Return (x, y) of the center of cell containing provided text 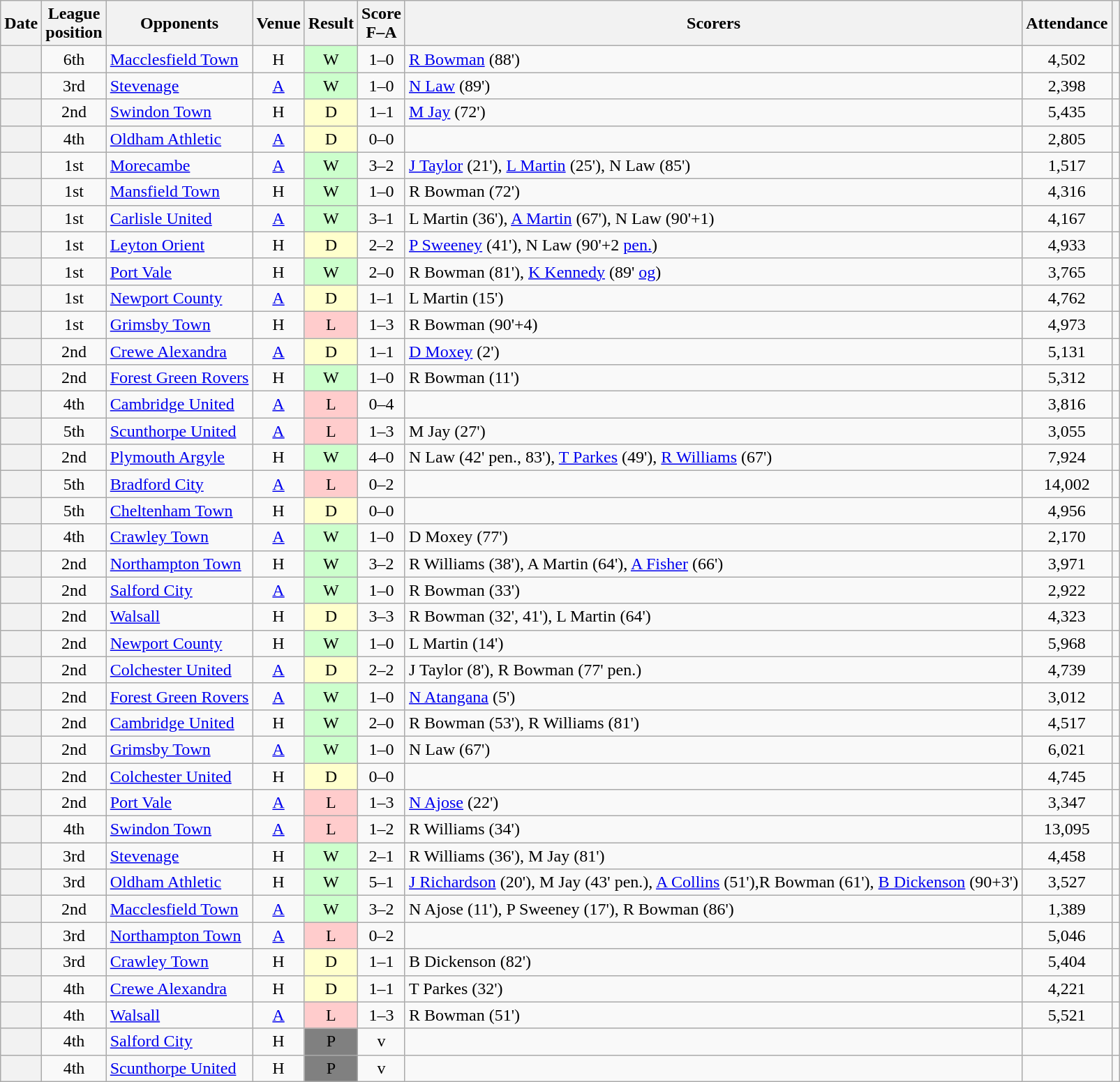
2,398 (1067, 86)
N Ajose (22') (713, 803)
5,521 (1067, 1015)
Cheltenham Town (179, 511)
3,765 (1067, 271)
14,002 (1067, 484)
Morecambe (179, 165)
R Bowman (53'), R Williams (81') (713, 723)
D Moxey (2') (713, 351)
1,517 (1067, 165)
5–1 (382, 882)
Leagueposition (74, 24)
R Bowman (88') (713, 59)
4,502 (1067, 59)
R Williams (38'), A Martin (64'), A Fisher (66') (713, 564)
4,739 (1067, 670)
L Martin (14') (713, 643)
3–1 (382, 218)
R Bowman (72') (713, 192)
5,435 (1067, 112)
L Martin (36'), A Martin (67'), N Law (90'+1) (713, 218)
1,389 (1067, 909)
Attendance (1067, 24)
M Jay (72') (713, 112)
Mansfield Town (179, 192)
2,805 (1067, 139)
3,055 (1067, 431)
Venue (278, 24)
5,404 (1067, 962)
3,971 (1067, 564)
5,312 (1067, 378)
5,046 (1067, 936)
4,933 (1067, 245)
N Atangana (5') (713, 696)
4,762 (1067, 298)
P Sweeney (41'), N Law (90'+2 pen.) (713, 245)
2,922 (1067, 590)
R Bowman (33') (713, 590)
Date (21, 24)
6th (74, 59)
D Moxey (77') (713, 537)
4,458 (1067, 856)
T Parkes (32') (713, 989)
Leyton Orient (179, 245)
0–4 (382, 405)
4,167 (1067, 218)
7,924 (1067, 458)
3,347 (1067, 803)
Opponents (179, 24)
4,517 (1067, 723)
Scorers (713, 24)
R Williams (34') (713, 829)
J Taylor (8'), R Bowman (77' pen.) (713, 670)
4,745 (1067, 776)
3,816 (1067, 405)
4,316 (1067, 192)
2–1 (382, 856)
4,956 (1067, 511)
3,527 (1067, 882)
J Taylor (21'), L Martin (25'), N Law (85') (713, 165)
R Bowman (11') (713, 378)
4,221 (1067, 989)
6,021 (1067, 749)
Result (331, 24)
13,095 (1067, 829)
Carlisle United (179, 218)
5,131 (1067, 351)
M Jay (27') (713, 431)
Bradford City (179, 484)
Plymouth Argyle (179, 458)
N Ajose (11'), P Sweeney (17'), R Bowman (86') (713, 909)
ScoreF–A (382, 24)
N Law (67') (713, 749)
1–2 (382, 829)
R Bowman (90'+4) (713, 324)
R Bowman (51') (713, 1015)
2,170 (1067, 537)
L Martin (15') (713, 298)
4,323 (1067, 617)
5,968 (1067, 643)
N Law (89') (713, 86)
R Williams (36'), M Jay (81') (713, 856)
3,012 (1067, 696)
4,973 (1067, 324)
N Law (42' pen., 83'), T Parkes (49'), R Williams (67') (713, 458)
3–3 (382, 617)
B Dickenson (82') (713, 962)
J Richardson (20'), M Jay (43' pen.), A Collins (51'),R Bowman (61'), B Dickenson (90+3') (713, 882)
R Bowman (81'), K Kennedy (89' og) (713, 271)
R Bowman (32', 41'), L Martin (64') (713, 617)
4–0 (382, 458)
